Find where the given text appears and provide that cell's center as [x, y] coordinate. 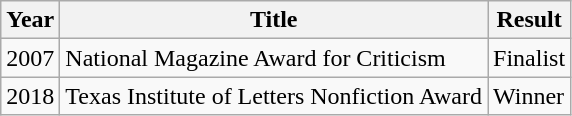
Title [274, 20]
2018 [30, 96]
Result [530, 20]
Year [30, 20]
Texas Institute of Letters Nonfiction Award [274, 96]
Finalist [530, 58]
2007 [30, 58]
National Magazine Award for Criticism [274, 58]
Winner [530, 96]
